Output the (x, y) coordinate of the center of the cell containing the given text.  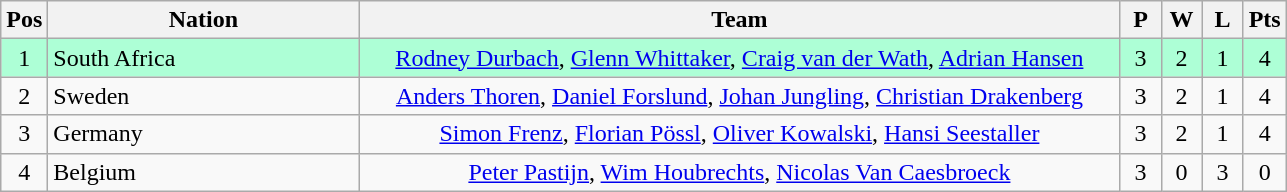
L (1222, 20)
Sweden (204, 96)
Pos (24, 20)
Pts (1264, 20)
South Africa (204, 58)
Team (740, 20)
Anders Thoren, Daniel Forslund, Johan Jungling, Christian Drakenberg (740, 96)
Germany (204, 134)
Belgium (204, 172)
Simon Frenz, Florian Pössl, Oliver Kowalski, Hansi Seestaller (740, 134)
W (1182, 20)
Rodney Durbach, Glenn Whittaker, Craig van der Wath, Adrian Hansen (740, 58)
Nation (204, 20)
P (1140, 20)
Peter Pastijn, Wim Houbrechts, Nicolas Van Caesbroeck (740, 172)
